For the text-containing cell, return its midpoint in [X, Y] coordinate format. 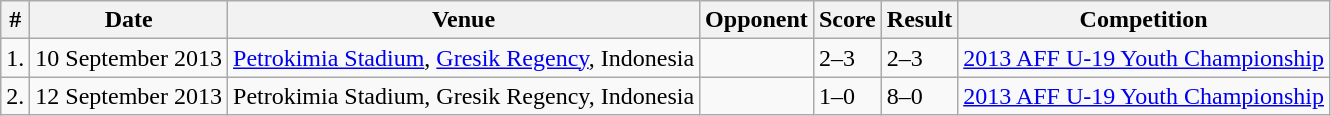
Opponent [757, 20]
Competition [1144, 20]
# [16, 20]
8–0 [919, 96]
10 September 2013 [129, 58]
Score [847, 20]
1–0 [847, 96]
Venue [464, 20]
Result [919, 20]
Date [129, 20]
12 September 2013 [129, 96]
2. [16, 96]
1. [16, 58]
